Scan for the cell matching the given text and deliver its [X, Y] coordinate at center. 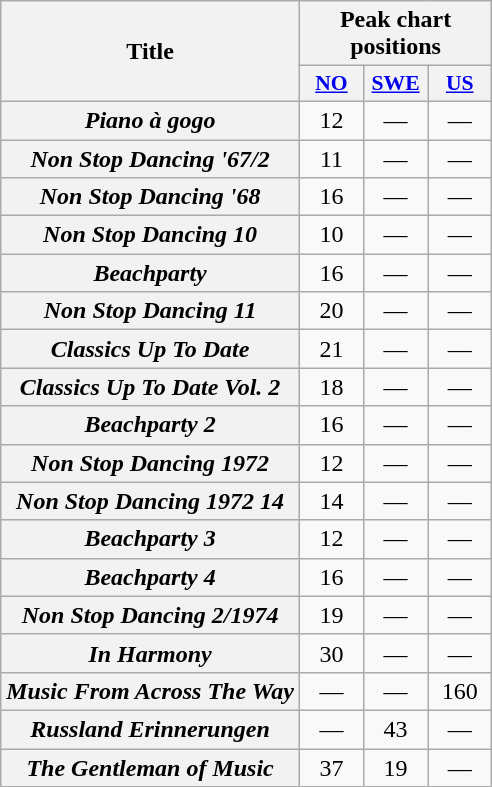
Non Stop Dancing 2/1974 [150, 615]
Beachparty 2 [150, 425]
Peak chart positions [395, 34]
160 [460, 691]
Non Stop Dancing 1972 [150, 463]
20 [331, 311]
Beachparty 4 [150, 577]
21 [331, 349]
37 [331, 767]
Non Stop Dancing '68 [150, 197]
43 [396, 729]
Non Stop Dancing 1972 14 [150, 501]
10 [331, 235]
Non Stop Dancing '67/2 [150, 159]
The Gentleman of Music [150, 767]
Non Stop Dancing 11 [150, 311]
Beachparty [150, 273]
Classics Up To Date [150, 349]
18 [331, 387]
30 [331, 653]
Classics Up To Date Vol. 2 [150, 387]
Russland Erinnerungen [150, 729]
US [460, 84]
In Harmony [150, 653]
Music From Across The Way [150, 691]
Piano à gogo [150, 120]
Title [150, 52]
SWE [396, 84]
14 [331, 501]
NO [331, 84]
Non Stop Dancing 10 [150, 235]
Beachparty 3 [150, 539]
11 [331, 159]
